Extract the [X, Y] coordinate from the center of the cell holding the provided text.  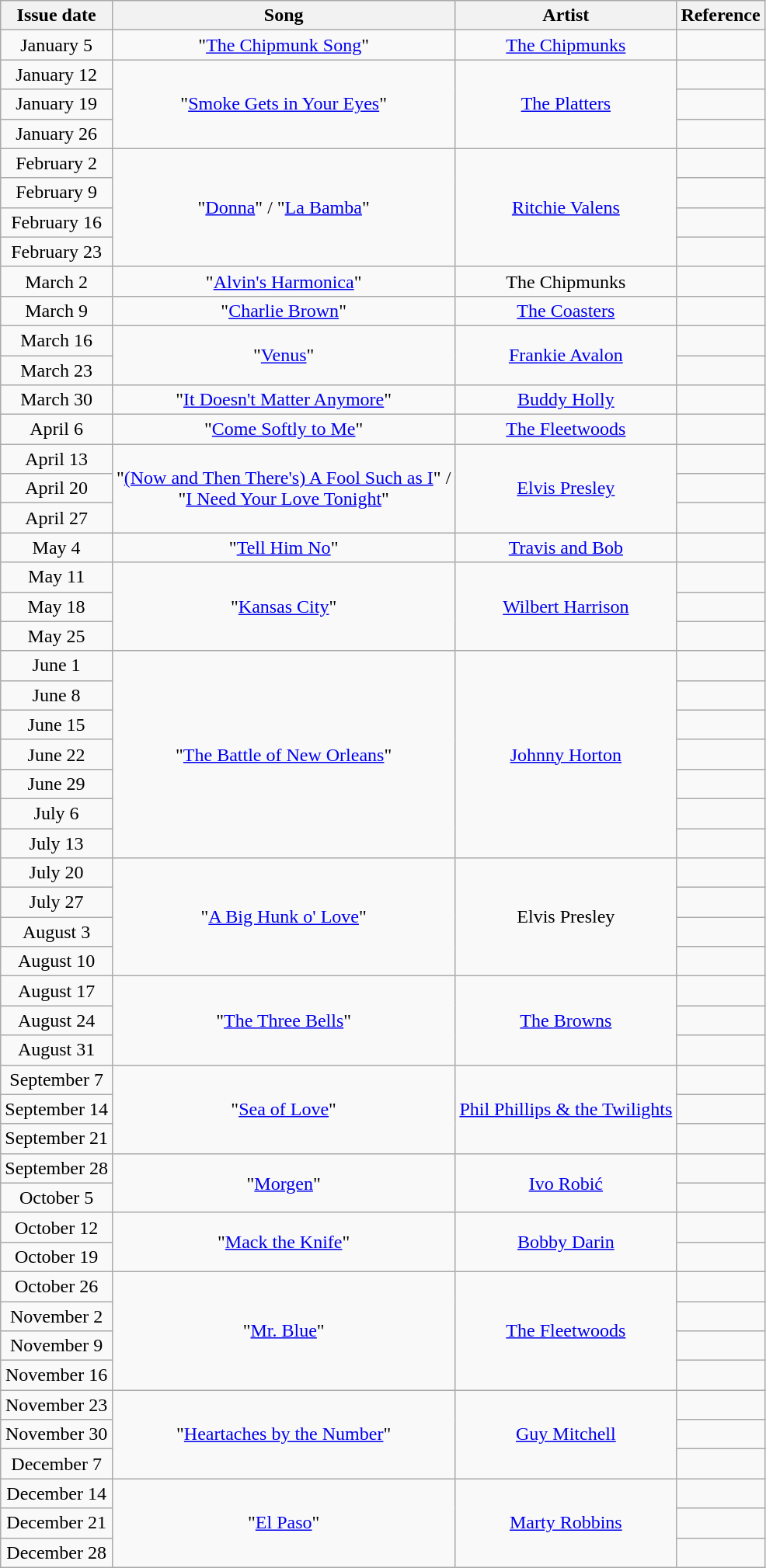
"Heartaches by the Number" [283, 1434]
Travis and Bob [566, 548]
"El Paso" [283, 1523]
November 16 [57, 1375]
May 4 [57, 548]
The Browns [566, 1020]
Ritchie Valens [566, 207]
January 5 [57, 45]
April 13 [57, 459]
November 23 [57, 1405]
"Come Softly to Me" [283, 429]
"Sea of Love" [283, 1109]
August 17 [57, 991]
June 29 [57, 784]
June 8 [57, 695]
Frankie Avalon [566, 355]
July 13 [57, 843]
November 2 [57, 1316]
"Tell Him No" [283, 548]
December 28 [57, 1552]
"Venus" [283, 355]
The Coasters [566, 311]
"Morgen" [283, 1183]
Wilbert Harrison [566, 607]
"Smoke Gets in Your Eyes" [283, 104]
December 21 [57, 1523]
October 26 [57, 1286]
Phil Phillips & the Twilights [566, 1109]
Marty Robbins [566, 1523]
November 30 [57, 1434]
Ivo Robić [566, 1183]
"Charlie Brown" [283, 311]
Issue date [57, 16]
March 23 [57, 370]
Reference [721, 16]
August 31 [57, 1050]
July 20 [57, 873]
April 27 [57, 518]
"Donna" / "La Bamba" [283, 207]
Johnny Horton [566, 754]
"It Doesn't Matter Anymore" [283, 400]
March 2 [57, 281]
"The Battle of New Orleans" [283, 754]
October 12 [57, 1227]
Buddy Holly [566, 400]
The Platters [566, 104]
December 14 [57, 1493]
Artist [566, 16]
September 28 [57, 1168]
June 15 [57, 725]
October 19 [57, 1257]
July 27 [57, 902]
March 30 [57, 400]
February 23 [57, 252]
Song [283, 16]
May 18 [57, 607]
June 22 [57, 754]
Guy Mitchell [566, 1434]
March 9 [57, 311]
"A Big Hunk o' Love" [283, 917]
"The Three Bells" [283, 1020]
December 7 [57, 1464]
February 9 [57, 193]
January 19 [57, 104]
Bobby Darin [566, 1242]
September 7 [57, 1080]
June 1 [57, 666]
"Alvin's Harmonica" [283, 281]
April 6 [57, 429]
May 11 [57, 577]
November 9 [57, 1346]
July 6 [57, 813]
September 14 [57, 1109]
August 24 [57, 1020]
October 5 [57, 1198]
"Mr. Blue" [283, 1330]
March 16 [57, 340]
April 20 [57, 488]
"The Chipmunk Song" [283, 45]
May 25 [57, 636]
August 10 [57, 961]
September 21 [57, 1139]
January 12 [57, 75]
February 16 [57, 222]
August 3 [57, 932]
February 2 [57, 163]
"Mack the Knife" [283, 1242]
"(Now and Then There's) A Fool Such as I" /"I Need Your Love Tonight" [283, 488]
January 26 [57, 134]
"Kansas City" [283, 607]
